Extract the [x, y] coordinate from the center of the cell holding the provided text.  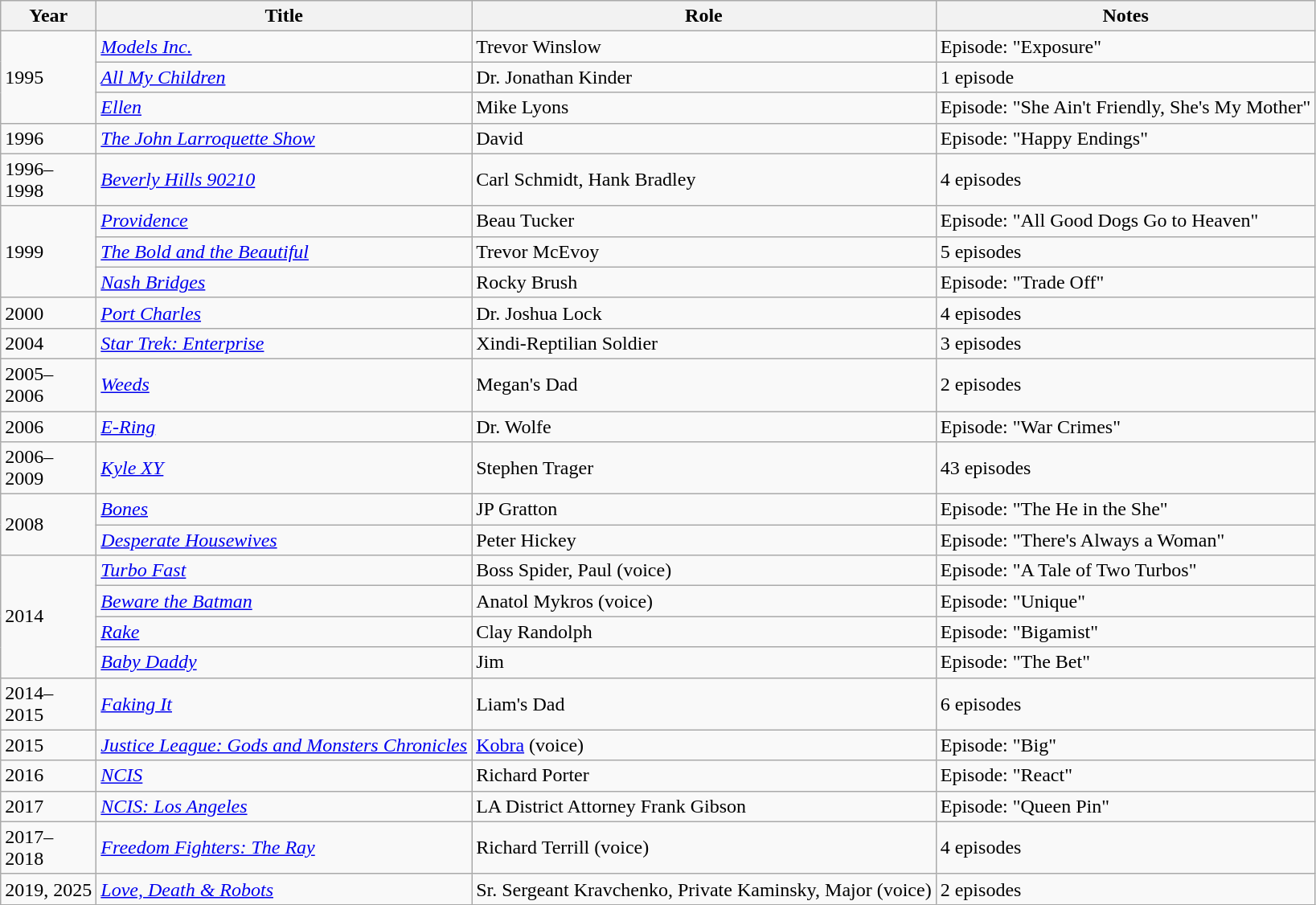
Episode: "The Bet" [1125, 662]
Desperate Housewives [285, 540]
Peter Hickey [704, 540]
Turbo Fast [285, 571]
2016 [48, 776]
Star Trek: Enterprise [285, 343]
2014–2015 [48, 704]
43 episodes [1125, 468]
Episode: "React" [1125, 776]
1999 [48, 252]
Stephen Trager [704, 468]
Role [704, 16]
NCIS: Los Angeles [285, 806]
Ellen [285, 108]
2006–2009 [48, 468]
The Bold and the Beautiful [285, 252]
Episode: "A Tale of Two Turbos" [1125, 571]
NCIS [285, 776]
2017–2018 [48, 847]
2008 [48, 525]
E-Ring [285, 427]
Sr. Sergeant Kravchenko, Private Kaminsky, Major (voice) [704, 889]
Trevor Winslow [704, 47]
Freedom Fighters: The Ray [285, 847]
3 episodes [1125, 343]
2019, 2025 [48, 889]
Episode: "Bigamist" [1125, 632]
Faking It [285, 704]
Notes [1125, 16]
Models Inc. [285, 47]
Bones [285, 510]
Kyle XY [285, 468]
Love, Death & Robots [285, 889]
Episode: "Happy Endings" [1125, 138]
5 episodes [1125, 252]
Megan's Dad [704, 384]
Episode: "Big" [1125, 745]
2017 [48, 806]
Jim [704, 662]
Providence [285, 221]
Dr. Joshua Lock [704, 313]
Dr. Jonathan Kinder [704, 77]
2000 [48, 313]
JP Gratton [704, 510]
Boss Spider, Paul (voice) [704, 571]
Episode: "Exposure" [1125, 47]
2005–2006 [48, 384]
Port Charles [285, 313]
Dr. Wolfe [704, 427]
Richard Porter [704, 776]
Anatol Mykros (voice) [704, 601]
Trevor McEvoy [704, 252]
David [704, 138]
Clay Randolph [704, 632]
1995 [48, 77]
2004 [48, 343]
Richard Terrill (voice) [704, 847]
Episode: "She Ain't Friendly, She's My Mother" [1125, 108]
Baby Daddy [285, 662]
Weeds [285, 384]
The John Larroquette Show [285, 138]
2014 [48, 616]
Episode: "War Crimes" [1125, 427]
Beverly Hills 90210 [285, 180]
Beware the Batman [285, 601]
Episode: "All Good Dogs Go to Heaven" [1125, 221]
1996–1998 [48, 180]
Rake [285, 632]
2006 [48, 427]
Mike Lyons [704, 108]
1996 [48, 138]
Liam's Dad [704, 704]
Year [48, 16]
Title [285, 16]
Episode: "Unique" [1125, 601]
Nash Bridges [285, 282]
Justice League: Gods and Monsters Chronicles [285, 745]
Episode: "The He in the She" [1125, 510]
6 episodes [1125, 704]
Rocky Brush [704, 282]
2015 [48, 745]
Xindi-Reptilian Soldier [704, 343]
Episode: "Queen Pin" [1125, 806]
Carl Schmidt, Hank Bradley [704, 180]
Episode: "There's Always a Woman" [1125, 540]
1 episode [1125, 77]
All My Children [285, 77]
Episode: "Trade Off" [1125, 282]
Kobra (voice) [704, 745]
LA District Attorney Frank Gibson [704, 806]
Beau Tucker [704, 221]
